Provide the [X, Y] coordinate of the cell's center where the given text is located.  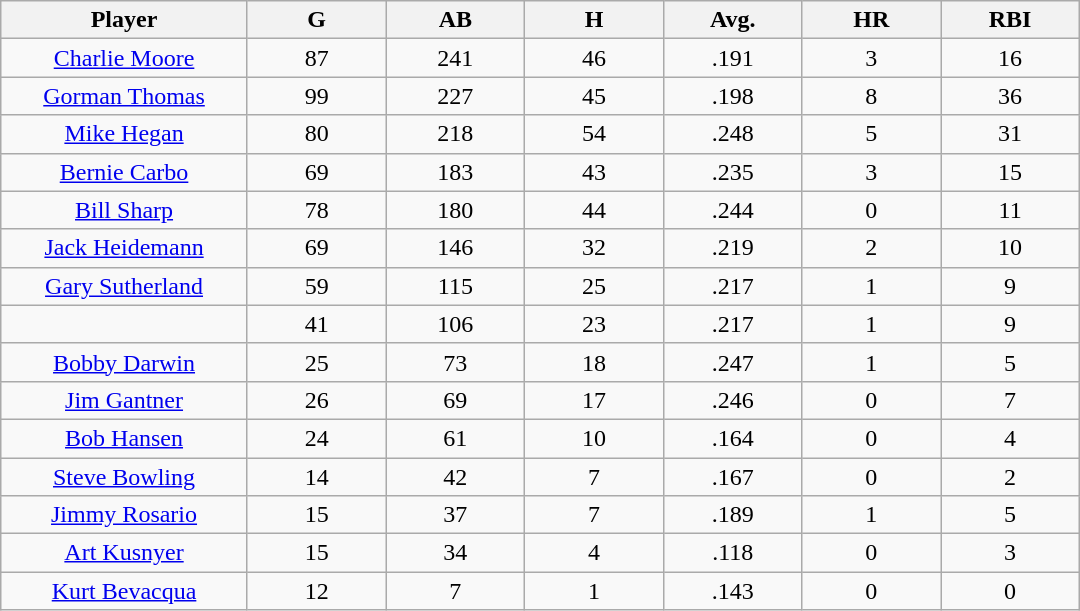
.118 [732, 553]
87 [316, 58]
31 [1010, 134]
H [594, 20]
8 [872, 96]
Mike Hegan [124, 134]
106 [456, 324]
218 [456, 134]
16 [1010, 58]
Bernie Carbo [124, 172]
146 [456, 248]
32 [594, 248]
.246 [732, 400]
Jim Gantner [124, 400]
61 [456, 438]
14 [316, 477]
.191 [732, 58]
73 [456, 362]
Jimmy Rosario [124, 515]
Bob Hansen [124, 438]
180 [456, 210]
.167 [732, 477]
80 [316, 134]
G [316, 20]
227 [456, 96]
18 [594, 362]
AB [456, 20]
46 [594, 58]
.235 [732, 172]
44 [594, 210]
59 [316, 286]
Kurt Bevacqua [124, 591]
.247 [732, 362]
45 [594, 96]
.248 [732, 134]
Bill Sharp [124, 210]
Jack Heidemann [124, 248]
26 [316, 400]
Gorman Thomas [124, 96]
HR [872, 20]
12 [316, 591]
.244 [732, 210]
.219 [732, 248]
78 [316, 210]
99 [316, 96]
241 [456, 58]
24 [316, 438]
RBI [1010, 20]
.143 [732, 591]
.198 [732, 96]
36 [1010, 96]
115 [456, 286]
37 [456, 515]
Art Kusnyer [124, 553]
183 [456, 172]
43 [594, 172]
17 [594, 400]
54 [594, 134]
42 [456, 477]
34 [456, 553]
11 [1010, 210]
Gary Sutherland [124, 286]
.189 [732, 515]
.164 [732, 438]
Steve Bowling [124, 477]
Charlie Moore [124, 58]
23 [594, 324]
Player [124, 20]
Bobby Darwin [124, 362]
41 [316, 324]
Avg. [732, 20]
